Return the [X, Y] coordinate for the center point of the cell that contains the specified text.  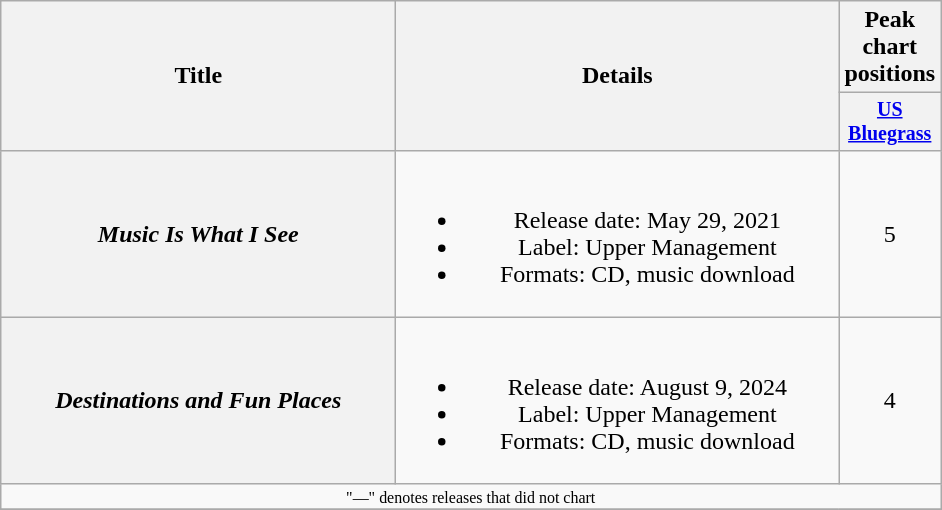
Release date: May 29, 2021Label: Upper ManagementFormats: CD, music download [618, 234]
Details [618, 76]
USBluegrass [890, 122]
Release date: August 9, 2024Label: Upper ManagementFormats: CD, music download [618, 400]
Destinations and Fun Places [198, 400]
4 [890, 400]
5 [890, 234]
Title [198, 76]
Music Is What I See [198, 234]
Peakchartpositions [890, 47]
"—" denotes releases that did not chart [471, 496]
